Search for the cell housing the specified text and yield its (x, y) center coordinate. 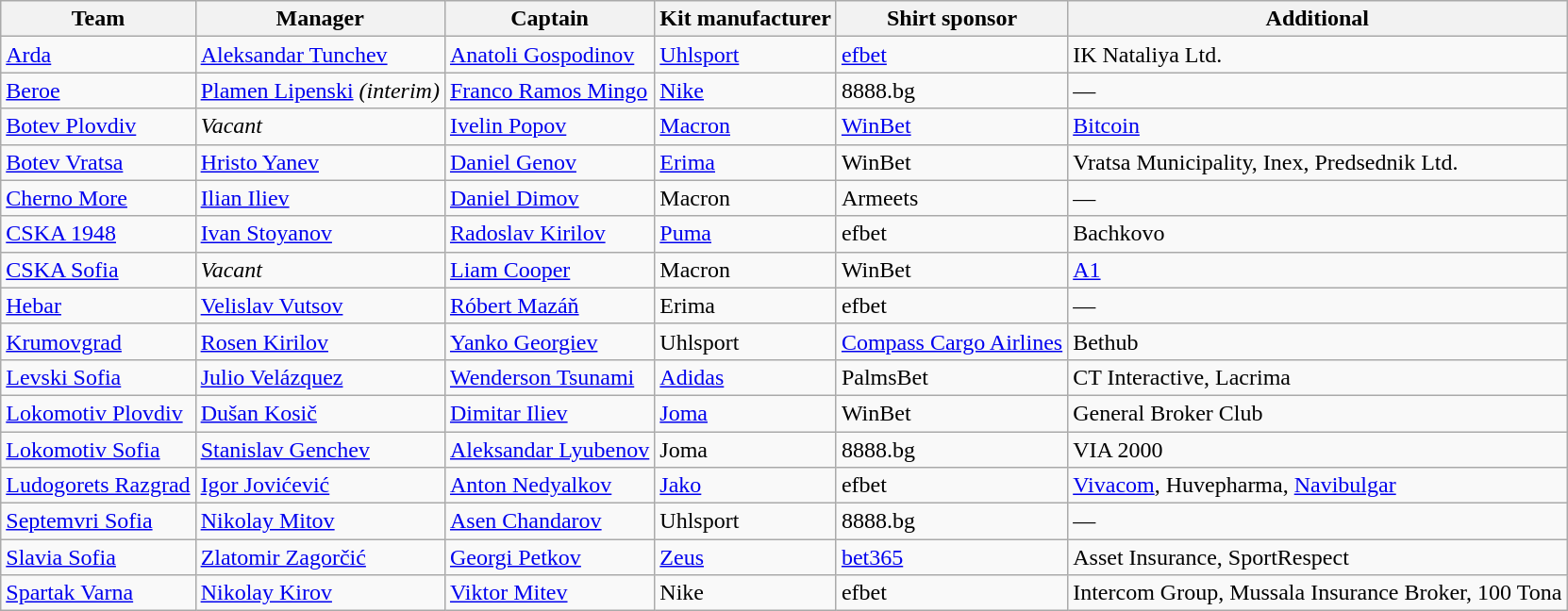
Vivacom, Huvepharma, Navibulgar (1317, 486)
Additional (1317, 19)
Botev Plovdiv (98, 126)
Anton Nedyalkov (549, 486)
IK Nataliya Ltd. (1317, 55)
Botev Vratsa (98, 162)
Yanko Georgiev (549, 341)
Hebar (98, 305)
bet365 (951, 557)
Daniel Genov (549, 162)
CT Interactive, Lacrima (1317, 377)
Lokomotiv Sofia (98, 450)
Julio Velázquez (320, 377)
Cherno More (98, 198)
Arda (98, 55)
Intercom Group, Mussala Insurance Broker, 100 Tona (1317, 593)
Aleksandar Tunchev (320, 55)
General Broker Club (1317, 413)
Bitcoin (1317, 126)
Igor Jovićević (320, 486)
Septemvri Sofia (98, 521)
Kit manufacturer (745, 19)
Wenderson Tsunami (549, 377)
Spartak Varna (98, 593)
CSKA 1948 (98, 234)
Asset Insurance, SportRespect (1317, 557)
PalmsBet (951, 377)
Hristo Yanev (320, 162)
Asen Chandarov (549, 521)
Nikolay Mitov (320, 521)
Zlatomir Zagorčić (320, 557)
Nikolay Kirov (320, 593)
Dušan Kosič (320, 413)
Daniel Dimov (549, 198)
Stanislav Genchev (320, 450)
Krumovgrad (98, 341)
Georgi Petkov (549, 557)
Ilian Iliev (320, 198)
Adidas (745, 377)
Liam Cooper (549, 270)
A1 (1317, 270)
Armeets (951, 198)
Levski Sofia (98, 377)
Franco Ramos Mingo (549, 91)
Ivelin Popov (549, 126)
Radoslav Kirilov (549, 234)
Jako (745, 486)
Manager (320, 19)
Róbert Mazáň (549, 305)
Bethub (1317, 341)
Dimitar Iliev (549, 413)
Beroe (98, 91)
Puma (745, 234)
Ludogorets Razgrad (98, 486)
Captain (549, 19)
Bachkovo (1317, 234)
Shirt sponsor (951, 19)
Vratsa Municipality, Inex, Predsednik Ltd. (1317, 162)
Compass Cargo Airlines (951, 341)
Aleksandar Lyubenov (549, 450)
CSKA Sofia (98, 270)
Slavia Sofia (98, 557)
Velislav Vutsov (320, 305)
Rosen Kirilov (320, 341)
VIA 2000 (1317, 450)
Lokomotiv Plovdiv (98, 413)
Zeus (745, 557)
Team (98, 19)
Plamen Lipenski (interim) (320, 91)
Viktor Mitev (549, 593)
Anatoli Gospodinov (549, 55)
Ivan Stoyanov (320, 234)
